Find where the given text appears and provide that cell's center as [X, Y] coordinate. 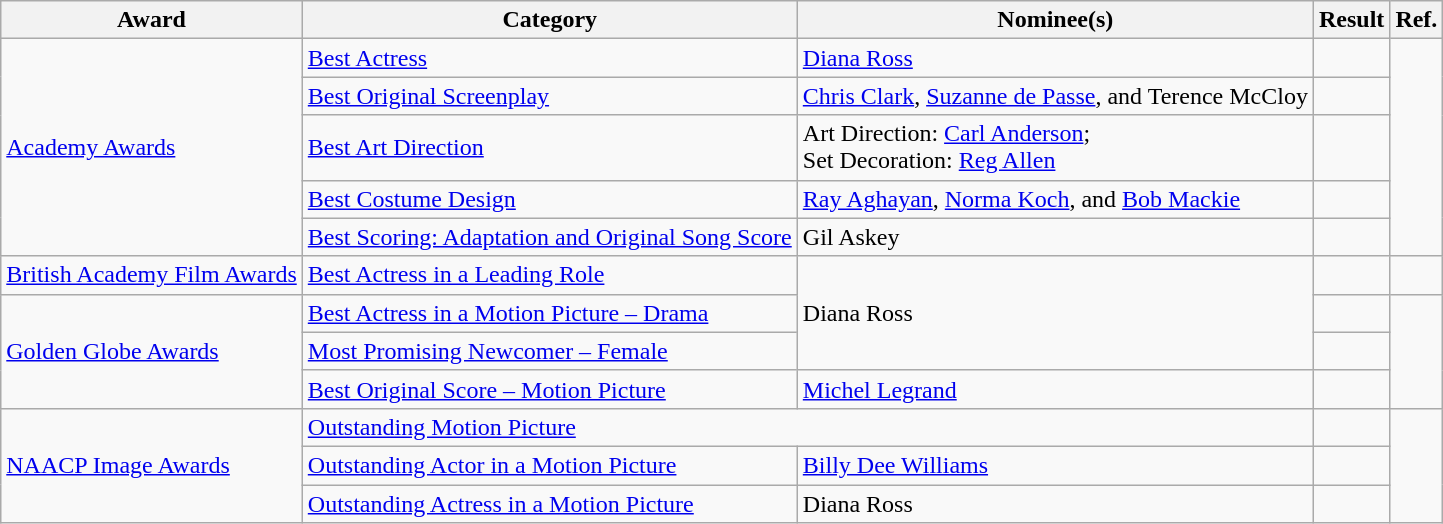
Ray Aghayan, Norma Koch, and Bob Mackie [1055, 199]
Nominee(s) [1055, 20]
Result [1351, 20]
Best Original Screenplay [550, 96]
Ref. [1416, 20]
Category [550, 20]
Academy Awards [152, 148]
Art Direction: Carl Anderson; Set Decoration: Reg Allen [1055, 148]
Best Actress in a Leading Role [550, 275]
Outstanding Actor in a Motion Picture [550, 465]
Most Promising Newcomer – Female [550, 351]
Award [152, 20]
Chris Clark, Suzanne de Passe, and Terence McCloy [1055, 96]
Best Actress [550, 58]
Michel Legrand [1055, 389]
Best Scoring: Adaptation and Original Song Score [550, 237]
Billy Dee Williams [1055, 465]
Best Art Direction [550, 148]
Best Actress in a Motion Picture – Drama [550, 313]
British Academy Film Awards [152, 275]
Best Original Score – Motion Picture [550, 389]
Golden Globe Awards [152, 351]
Outstanding Actress in a Motion Picture [550, 503]
Outstanding Motion Picture [808, 427]
Gil Askey [1055, 237]
Best Costume Design [550, 199]
NAACP Image Awards [152, 465]
